Output the [x, y] coordinate of the center of the cell containing the given text.  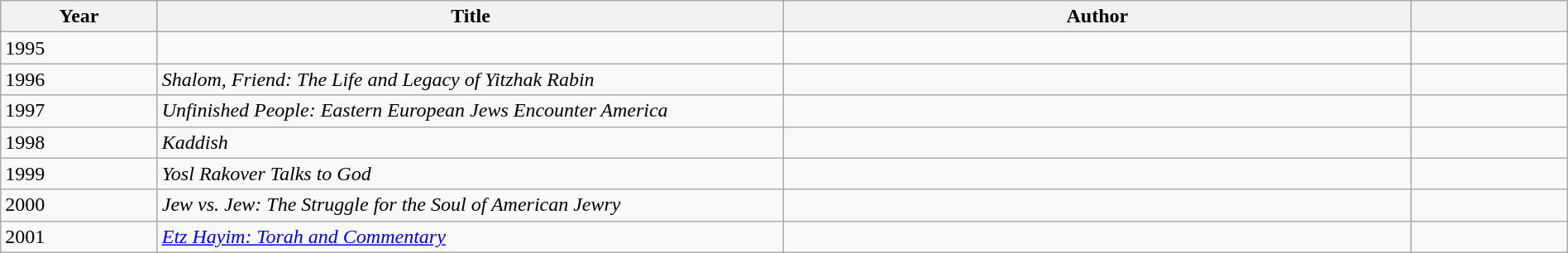
1998 [79, 142]
Year [79, 17]
Title [471, 17]
Etz Hayim: Torah and Commentary [471, 236]
Yosl Rakover Talks to God [471, 174]
Shalom, Friend: The Life and Legacy of Yitzhak Rabin [471, 79]
Jew vs. Jew: The Struggle for the Soul of American Jewry [471, 205]
Kaddish [471, 142]
Author [1097, 17]
2001 [79, 236]
1995 [79, 48]
1999 [79, 174]
1997 [79, 111]
2000 [79, 205]
1996 [79, 79]
Unfinished People: Eastern European Jews Encounter America [471, 111]
